Search for the cell housing the specified text and yield its [x, y] center coordinate. 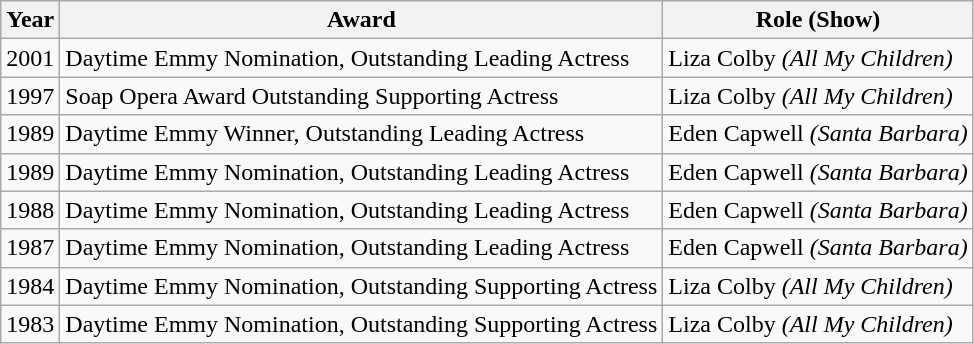
Year [30, 20]
1987 [30, 248]
Award [362, 20]
Daytime Emmy Winner, Outstanding Leading Actress [362, 134]
2001 [30, 58]
1997 [30, 96]
Role (Show) [818, 20]
1983 [30, 324]
Soap Opera Award Outstanding Supporting Actress [362, 96]
1984 [30, 286]
1988 [30, 210]
